Detect which cell encompasses the target text, then output its [x, y] center coordinate. 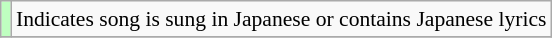
Indicates song is sung in Japanese or contains Japanese lyrics [282, 19]
